Return [x, y] of the center of cell containing provided text 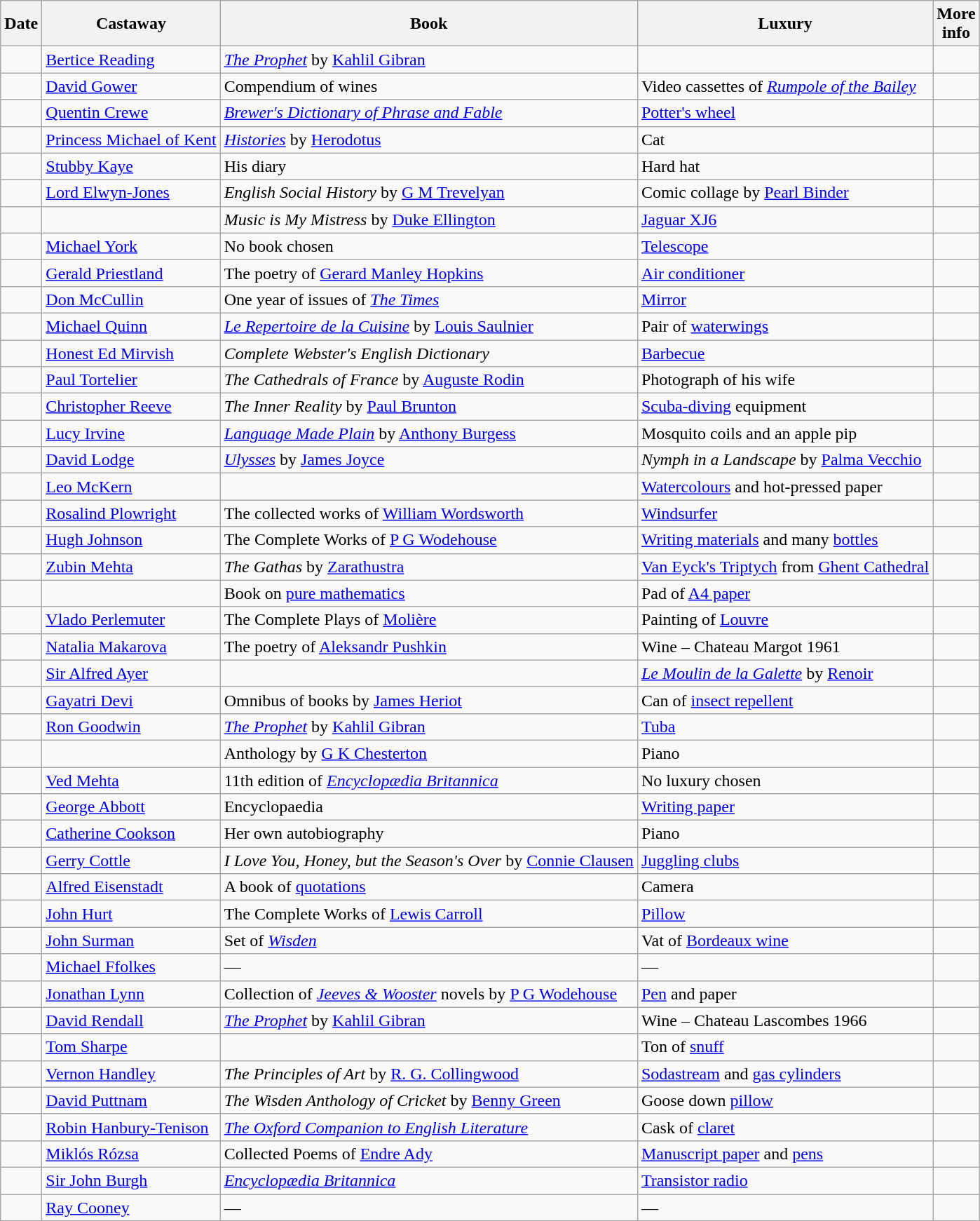
Complete Webster's English Dictionary [429, 353]
Manuscript paper and pens [785, 1154]
No luxury chosen [785, 781]
Writing materials and many bottles [785, 540]
The poetry of Gerard Manley Hopkins [429, 273]
Rosalind Plowright [131, 513]
Cask of claret [785, 1127]
Encyclopaedia [429, 807]
David Lodge [131, 460]
Alfred Eisenstadt [131, 887]
Mirror [785, 299]
Lucy Irvine [131, 433]
Ved Mehta [131, 781]
Cat [785, 140]
Michael Ffolkes [131, 967]
The poetry of Aleksandr Pushkin [429, 647]
Leo McKern [131, 487]
Potter's wheel [785, 113]
Ton of snuff [785, 1047]
Tuba [785, 727]
Mosquito coils and an apple pip [785, 433]
Lord Elwyn-Jones [131, 193]
Ron Goodwin [131, 727]
Scuba-diving equipment [785, 407]
Hard hat [785, 166]
Sir John Burgh [131, 1180]
The Cathedrals of France by Auguste Rodin [429, 380]
Music is My Mistress by Duke Ellington [429, 220]
Comic collage by Pearl Binder [785, 193]
George Abbott [131, 807]
Gayatri Devi [131, 700]
Bertice Reading [131, 60]
Vernon Handley [131, 1074]
John Hurt [131, 914]
The Oxford Companion to English Literature [429, 1127]
Set of Wisden [429, 940]
Photograph of his wife [785, 380]
Can of insect repellent [785, 700]
Language Made Plain by Anthony Burgess [429, 433]
David Gower [131, 86]
Gerald Priestland [131, 273]
Pen and paper [785, 994]
Histories by Herodotus [429, 140]
Video cassettes of Rumpole of the Bailey [785, 86]
Collected Poems of Endre Ady [429, 1154]
Vat of Bordeaux wine [785, 940]
The Inner Reality by Paul Brunton [429, 407]
The Complete Works of P G Wodehouse [429, 540]
Painting of Louvre [785, 620]
Anthology by G K Chesterton [429, 753]
Watercolours and hot-pressed paper [785, 487]
Sir Alfred Ayer [131, 673]
Her own autobiography [429, 834]
Telescope [785, 246]
Jonathan Lynn [131, 994]
Natalia Makarova [131, 647]
The Principles of Art by R. G. Collingwood [429, 1074]
Castaway [131, 24]
Moreinfo [956, 24]
Luxury [785, 24]
Ulysses by James Joyce [429, 460]
Writing paper [785, 807]
Sodastream and gas cylinders [785, 1074]
Michael York [131, 246]
Book [429, 24]
The Wisden Anthology of Cricket by Benny Green [429, 1100]
The Gathas by Zarathustra [429, 567]
Goose down pillow [785, 1100]
Brewer's Dictionary of Phrase and Fable [429, 113]
Le Repertoire de la Cuisine by Louis Saulnier [429, 326]
Stubby Kaye [131, 166]
David Rendall [131, 1020]
English Social History by G M Trevelyan [429, 193]
Jaguar XJ6 [785, 220]
Christopher Reeve [131, 407]
His diary [429, 166]
Van Eyck's Triptych from Ghent Cathedral [785, 567]
Paul Tortelier [131, 380]
Robin Hanbury-Tenison [131, 1127]
A book of quotations [429, 887]
One year of issues of The Times [429, 299]
Camera [785, 887]
Pad of A4 paper [785, 593]
Nymph in a Landscape by Palma Vecchio [785, 460]
Date [21, 24]
Catherine Cookson [131, 834]
Miklós Rózsa [131, 1154]
Pillow [785, 914]
Pair of waterwings [785, 326]
Wine – Chateau Margot 1961 [785, 647]
Quentin Crewe [131, 113]
Windsurfer [785, 513]
Juggling clubs [785, 861]
Air conditioner [785, 273]
The Complete Works of Lewis Carroll [429, 914]
Don McCullin [131, 299]
Le Moulin de la Galette by Renoir [785, 673]
Encyclopædia Britannica [429, 1180]
Tom Sharpe [131, 1047]
Zubin Mehta [131, 567]
No book chosen [429, 246]
I Love You, Honey, but the Season's Over by Connie Clausen [429, 861]
John Surman [131, 940]
Barbecue [785, 353]
11th edition of Encyclopædia Britannica [429, 781]
Omnibus of books by James Heriot [429, 700]
Book on pure mathematics [429, 593]
Vlado Perlemuter [131, 620]
Princess Michael of Kent [131, 140]
Hugh Johnson [131, 540]
The collected works of William Wordsworth [429, 513]
Ray Cooney [131, 1207]
Transistor radio [785, 1180]
Honest Ed Mirvish [131, 353]
Gerry Cottle [131, 861]
Wine – Chateau Lascombes 1966 [785, 1020]
Compendium of wines [429, 86]
The Complete Plays of Molière [429, 620]
David Puttnam [131, 1100]
Collection of Jeeves & Wooster novels by P G Wodehouse [429, 994]
Michael Quinn [131, 326]
